Extract the (X, Y) coordinate from the center of the cell holding the provided text.  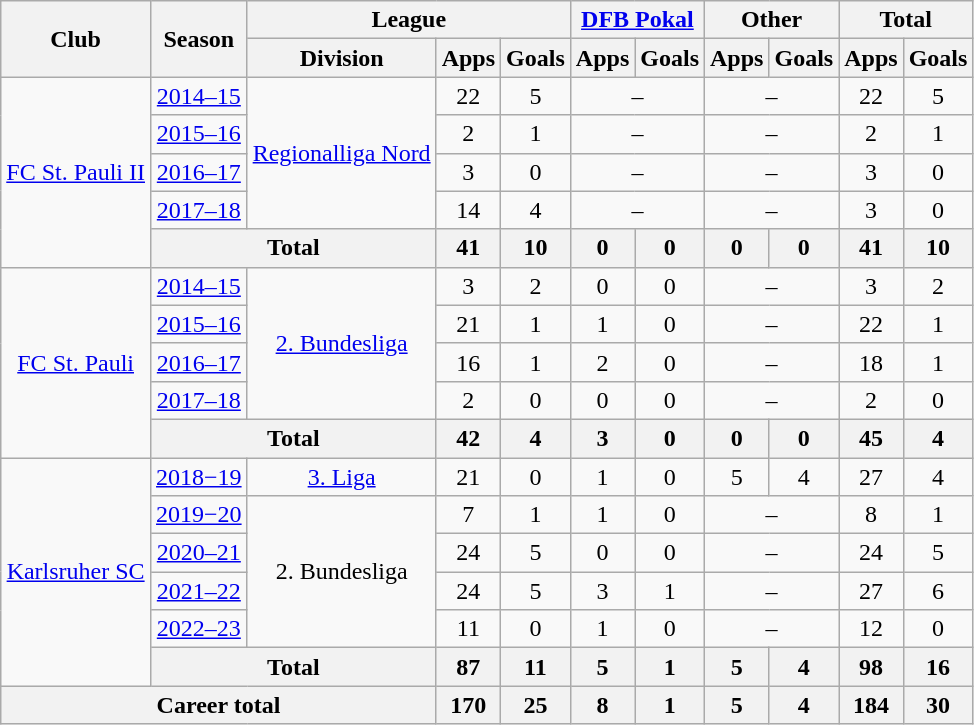
184 (871, 705)
FC St. Pauli (76, 362)
25 (536, 705)
7 (468, 515)
98 (871, 667)
2019−20 (200, 515)
2022–23 (200, 629)
Regionalliga Nord (342, 153)
League (408, 20)
2021–22 (200, 591)
12 (871, 629)
18 (871, 362)
3. Liga (342, 477)
Other (772, 20)
2018−19 (200, 477)
Season (200, 39)
87 (468, 667)
45 (871, 438)
Karlsruher SC (76, 572)
Club (76, 39)
DFB Pokal (637, 20)
42 (468, 438)
Division (342, 58)
2020–21 (200, 553)
14 (468, 210)
6 (938, 591)
30 (938, 705)
FC St. Pauli II (76, 172)
170 (468, 705)
Career total (218, 705)
